Output the (x, y) coordinate of the center of the cell containing the given text.  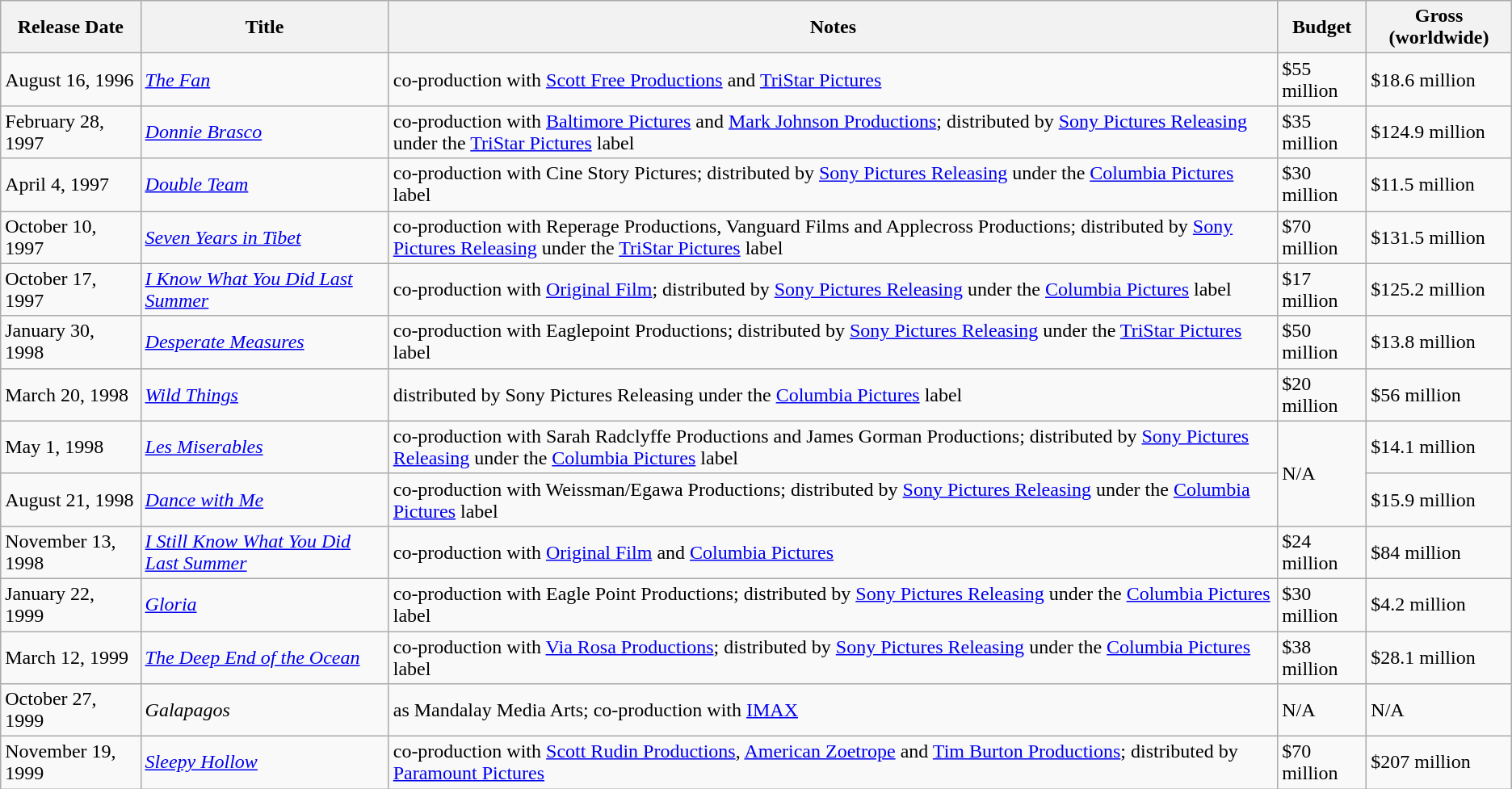
co-production with Original Film and Columbia Pictures (833, 552)
Wild Things (265, 394)
November 13, 1998 (71, 552)
January 30, 1998 (71, 342)
co-production with Eagle Point Productions; distributed by Sony Pictures Releasing under the Columbia Pictures label (833, 604)
co-production with Baltimore Pictures and Mark Johnson Productions; distributed by Sony Pictures Releasing under the TriStar Pictures label (833, 132)
$55 million (1322, 79)
Dance with Me (265, 499)
October 10, 1997 (71, 237)
November 19, 1999 (71, 762)
$35 million (1322, 132)
distributed by Sony Pictures Releasing under the Columbia Pictures label (833, 394)
August 16, 1996 (71, 79)
Galapagos (265, 711)
$124.9 million (1439, 132)
co-production with Eaglepoint Productions; distributed by Sony Pictures Releasing under the TriStar Pictures label (833, 342)
April 4, 1997 (71, 184)
$125.2 million (1439, 289)
Title (265, 27)
co-production with Weissman/Egawa Productions; distributed by Sony Pictures Releasing under the Columbia Pictures label (833, 499)
March 20, 1998 (71, 394)
The Fan (265, 79)
$4.2 million (1439, 604)
February 28, 1997 (71, 132)
co-production with Sarah Radclyffe Productions and James Gorman Productions; distributed by Sony Pictures Releasing under the Columbia Pictures label (833, 447)
$28.1 million (1439, 657)
$20 million (1322, 394)
$18.6 million (1439, 79)
$56 million (1439, 394)
May 1, 1998 (71, 447)
as Mandalay Media Arts; co-production with IMAX (833, 711)
October 27, 1999 (71, 711)
co-production with Original Film; distributed by Sony Pictures Releasing under the Columbia Pictures label (833, 289)
The Deep End of the Ocean (265, 657)
Release Date (71, 27)
October 17, 1997 (71, 289)
Donnie Brasco (265, 132)
Seven Years in Tibet (265, 237)
August 21, 1998 (71, 499)
co-production with Via Rosa Productions; distributed by Sony Pictures Releasing under the Columbia Pictures label (833, 657)
co-production with Scott Free Productions and TriStar Pictures (833, 79)
$15.9 million (1439, 499)
co-production with Cine Story Pictures; distributed by Sony Pictures Releasing under the Columbia Pictures label (833, 184)
Notes (833, 27)
Sleepy Hollow (265, 762)
$14.1 million (1439, 447)
$11.5 million (1439, 184)
I Still Know What You Did Last Summer (265, 552)
$13.8 million (1439, 342)
Budget (1322, 27)
$207 million (1439, 762)
March 12, 1999 (71, 657)
January 22, 1999 (71, 604)
co-production with Scott Rudin Productions, American Zoetrope and Tim Burton Productions; distributed by Paramount Pictures (833, 762)
Double Team (265, 184)
Desperate Measures (265, 342)
$24 million (1322, 552)
Gross (worldwide) (1439, 27)
$84 million (1439, 552)
$38 million (1322, 657)
$50 million (1322, 342)
I Know What You Did Last Summer (265, 289)
$17 million (1322, 289)
$131.5 million (1439, 237)
Gloria (265, 604)
Les Miserables (265, 447)
